Return the (X, Y) coordinate for the center point of the cell that contains the specified text.  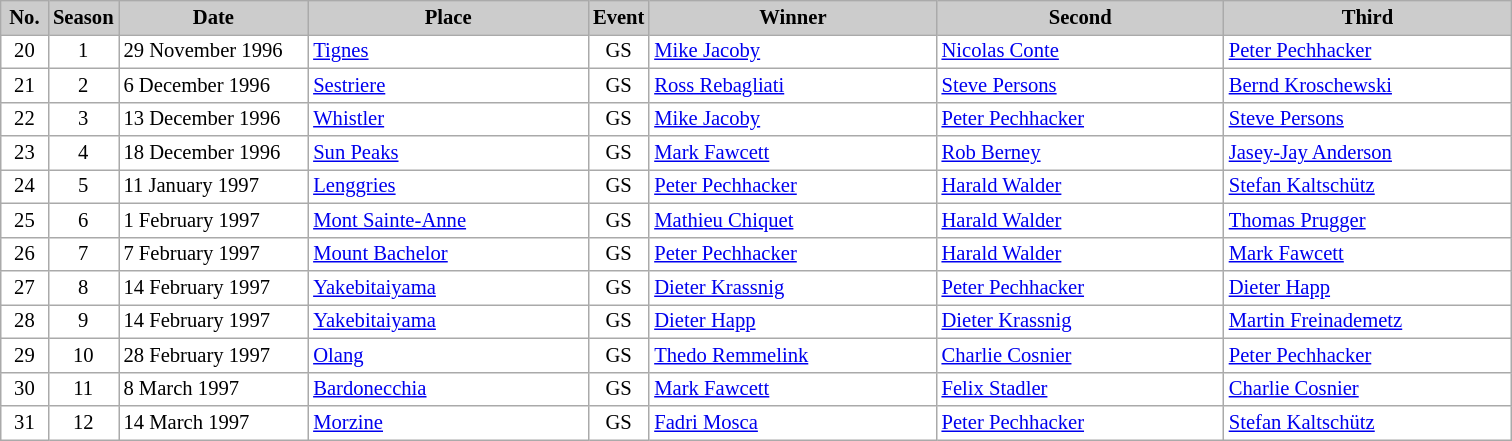
Martin Freinademetz (1368, 321)
1 (83, 51)
Bardonecchia (448, 389)
Bernd Kroschewski (1368, 85)
Lenggries (448, 186)
Mathieu Chiquet (792, 220)
1 February 1997 (213, 220)
Third (1368, 17)
Thomas Prugger (1368, 220)
31 (24, 423)
20 (24, 51)
4 (83, 153)
27 (24, 287)
11 (83, 389)
21 (24, 85)
Ross Rebagliati (792, 85)
Jasey-Jay Anderson (1368, 153)
7 (83, 254)
Tignes (448, 51)
Thedo Remmelink (792, 355)
10 (83, 355)
6 (83, 220)
Fadri Mosca (792, 423)
Date (213, 17)
Sestriere (448, 85)
8 March 1997 (213, 389)
18 December 1996 (213, 153)
13 December 1996 (213, 119)
No. (24, 17)
Whistler (448, 119)
Rob Berney (1080, 153)
Winner (792, 17)
Place (448, 17)
3 (83, 119)
28 (24, 321)
22 (24, 119)
29 (24, 355)
Season (83, 17)
26 (24, 254)
5 (83, 186)
30 (24, 389)
Felix Stadler (1080, 389)
6 December 1996 (213, 85)
28 February 1997 (213, 355)
Olang (448, 355)
29 November 1996 (213, 51)
8 (83, 287)
23 (24, 153)
7 February 1997 (213, 254)
Sun Peaks (448, 153)
12 (83, 423)
Second (1080, 17)
Morzine (448, 423)
Mont Sainte-Anne (448, 220)
9 (83, 321)
Nicolas Conte (1080, 51)
14 March 1997 (213, 423)
Event (618, 17)
24 (24, 186)
25 (24, 220)
2 (83, 85)
Mount Bachelor (448, 254)
11 January 1997 (213, 186)
